From the cell containing the given text, extract its center point as (X, Y) coordinate. 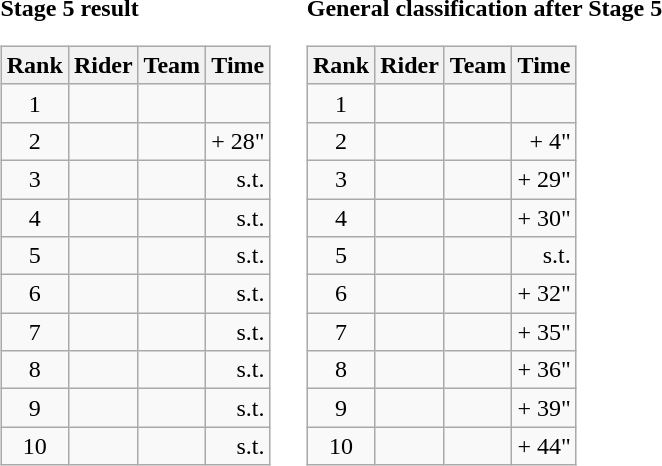
+ 36" (544, 370)
+ 44" (544, 446)
+ 35" (544, 332)
+ 28" (238, 141)
+ 32" (544, 294)
+ 39" (544, 408)
+ 29" (544, 179)
+ 4" (544, 141)
+ 30" (544, 217)
